Detect which cell encompasses the target text, then output its (X, Y) center coordinate. 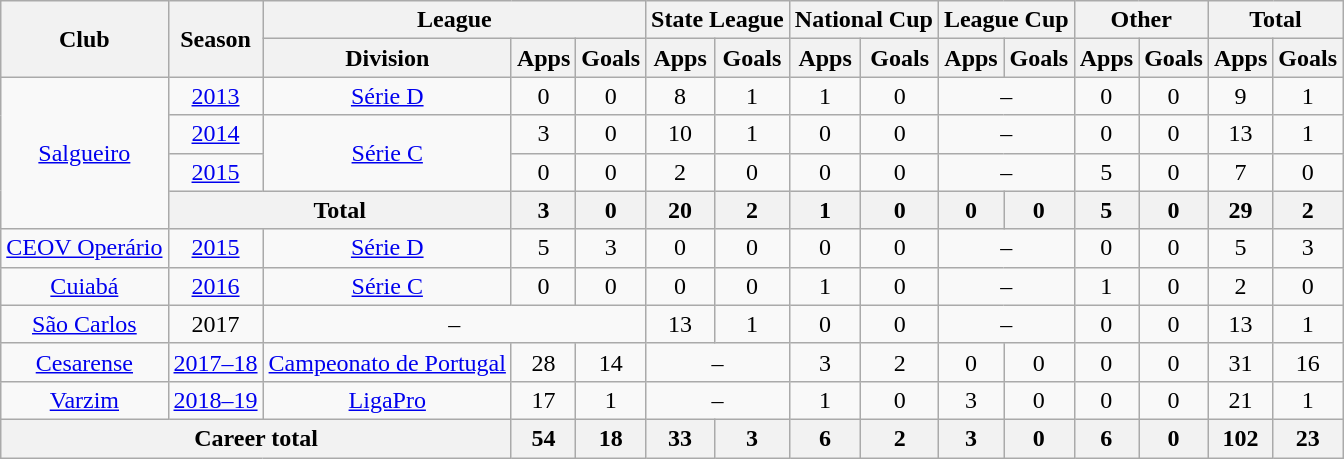
102 (1240, 438)
Salgueiro (84, 153)
23 (1308, 438)
State League (718, 20)
Other (1141, 20)
2018–19 (216, 400)
Season (216, 39)
33 (680, 438)
21 (1240, 400)
League Cup (1006, 20)
CEOV Operário (84, 248)
2017–18 (216, 362)
8 (680, 96)
Cesarense (84, 362)
2016 (216, 286)
Division (387, 58)
16 (1308, 362)
54 (543, 438)
LigaPro (387, 400)
2017 (216, 324)
Campeonato de Portugal (387, 362)
Club (84, 39)
Varzim (84, 400)
31 (1240, 362)
2014 (216, 134)
28 (543, 362)
National Cup (864, 20)
17 (543, 400)
29 (1240, 210)
14 (611, 362)
7 (1240, 172)
2013 (216, 96)
18 (611, 438)
10 (680, 134)
São Carlos (84, 324)
20 (680, 210)
Cuiabá (84, 286)
League (454, 20)
9 (1240, 96)
Career total (256, 438)
